Capture the cell that displays the provided text and extract its [X, Y] central coordinate. 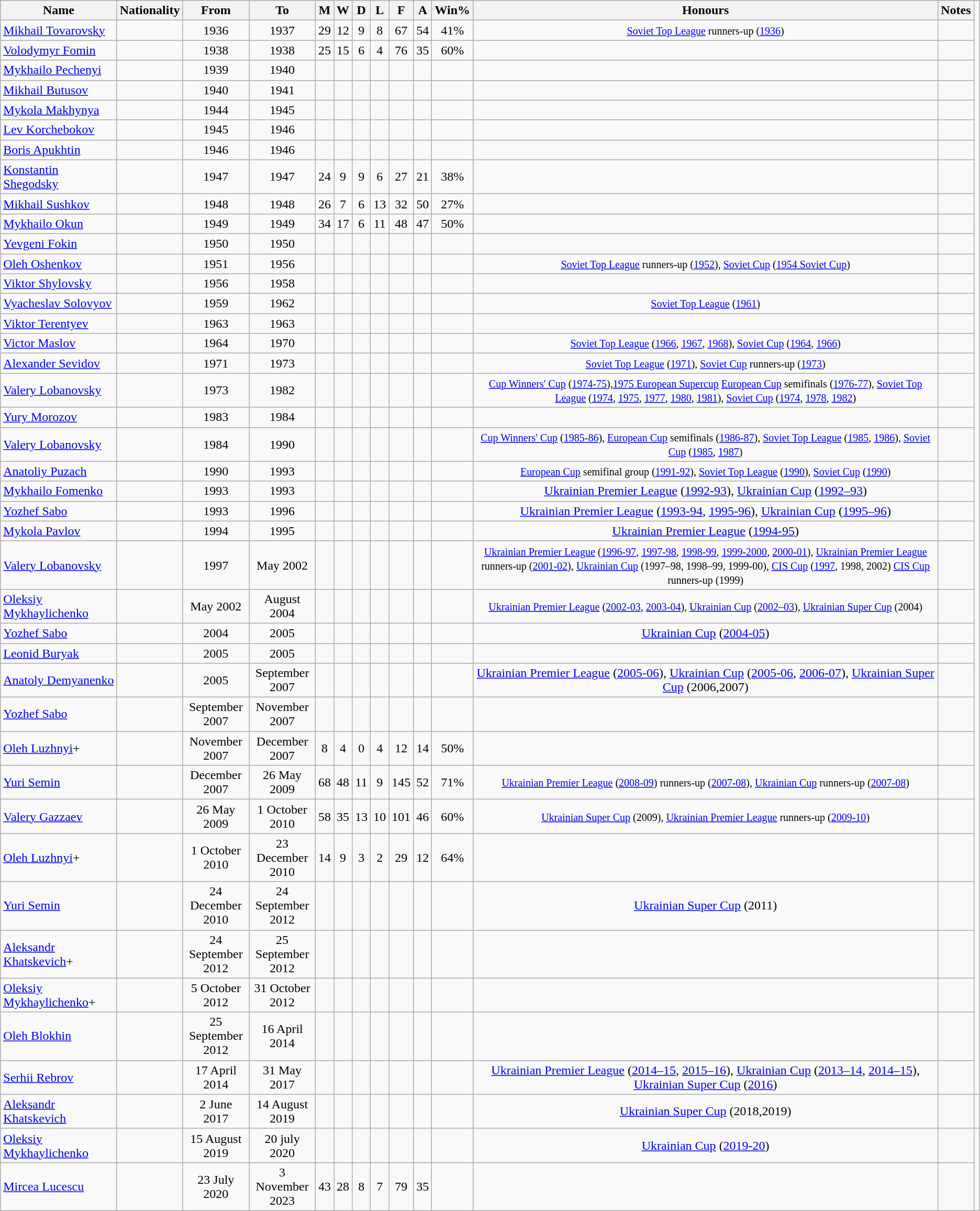
25 [325, 50]
Mykhailo Fomenko [59, 491]
1962 [283, 304]
Cup Winners' Cup (1985-86), European Cup semifinals (1986-87), Soviet Top League (1985, 1986), Soviet Cup (1985, 1987) [706, 444]
Win% [452, 10]
Mikhail Tovarovsky [59, 30]
27% [452, 204]
5 October2012 [216, 995]
Mircea Lucescu [59, 1186]
101 [401, 817]
To [283, 10]
D [361, 10]
1958 [283, 284]
Yury Morozov [59, 417]
68 [325, 782]
Notes [956, 10]
Alexander Sevidov [59, 363]
Ukrainian Premier League (2008-09) runners-up (2007-08), Ukrainian Cup runners-up (2007-08) [706, 782]
1941 [283, 90]
24 December2010 [216, 906]
1936 [216, 30]
Viktor Terentyev [59, 324]
Oleh Oshenkov [59, 263]
Viktor Shylovsky [59, 284]
47 [423, 224]
34 [325, 224]
Ukrainian Super Cup (2009), Ukrainian Premier League runners-up (2009-10) [706, 817]
58 [325, 817]
Leonid Buryak [59, 653]
Valery Gazzaev [59, 817]
3 [361, 858]
27 [401, 177]
76 [401, 50]
Aleksandr Khatskevich+ [59, 954]
1971 [216, 363]
Ukrainian Cup (2004-05) [706, 633]
Ukrainian Premier League (2002-03, 2003-04), Ukrainian Cup (2002–03), Ukrainian Super Cup (2004) [706, 606]
15 August2019 [216, 1146]
54 [423, 30]
0 [361, 749]
1937 [283, 30]
2004 [216, 633]
Mykhailo Pechenyi [59, 70]
A [423, 10]
1970 [283, 343]
Victor Maslov [59, 343]
10 [380, 817]
Oleksiy Mykhaylichenko+ [59, 995]
Ukrainian Cup (2019-20) [706, 1146]
24 [325, 177]
Ukrainian Premier League (1993-94, 1995-96), Ukrainian Cup (1995–96) [706, 511]
1959 [216, 304]
Soviet Top League runners-up (1936) [706, 30]
46 [423, 817]
41% [452, 30]
1983 [216, 417]
1996 [283, 511]
64% [452, 858]
Anatoly Demyanenko [59, 681]
1951 [216, 263]
20 july2020 [283, 1146]
F [401, 10]
79 [401, 1186]
Mykola Pavlov [59, 531]
50 [423, 204]
From [216, 10]
Ukrainian Super Cup (2018,2019) [706, 1111]
Ukrainian Premier League (2014–15, 2015–16), Ukrainian Cup (2013–14, 2014–15), Ukrainian Super Cup (2016) [706, 1077]
1964 [216, 343]
31 October2012 [283, 995]
31 May2017 [283, 1077]
Anatoliy Puzach [59, 471]
16 April2014 [283, 1036]
Vyacheslav Solovyov [59, 304]
14 August2019 [283, 1111]
Name [59, 10]
Boris Apukhtin [59, 150]
Honours [706, 10]
Nationality [150, 10]
Ukrainian Premier League (1994-95) [706, 531]
17 April2014 [216, 1077]
1995 [283, 531]
Soviet Top League (1966, 1967, 1968), Soviet Cup (1964, 1966) [706, 343]
26 [325, 204]
W [343, 10]
Serhii Rebrov [59, 1077]
Soviet Top League runners-up (1952), Soviet Cup (1954 Soviet Cup) [706, 263]
1939 [216, 70]
3 November2023 [283, 1186]
Aleksandr Khatskevich [59, 1111]
23 December2010 [283, 858]
L [380, 10]
23 July2020 [216, 1186]
21 [423, 177]
145 [401, 782]
Lev Korchebokov [59, 130]
Yevgeni Fokin [59, 243]
Soviet Top League (1961) [706, 304]
Mikhail Butusov [59, 90]
European Cup semifinal group (1991-92), Soviet Top League (1990), Soviet Cup (1990) [706, 471]
67 [401, 30]
1944 [216, 110]
Ukrainian Premier League (1992-93), Ukrainian Cup (1992–93) [706, 491]
43 [325, 1186]
Volodymyr Fomin [59, 50]
1994 [216, 531]
Oleh Blokhin [59, 1036]
August2004 [283, 606]
15 [343, 50]
Soviet Top League (1971), Soviet Cup runners-up (1973) [706, 363]
17 [343, 224]
Ukrainian Super Cup (2011) [706, 906]
1997 [216, 565]
Mikhail Sushkov [59, 204]
Mykola Makhynya [59, 110]
2 [380, 858]
71% [452, 782]
28 [343, 1186]
52 [423, 782]
1982 [283, 391]
Mykhailo Okun [59, 224]
M [325, 10]
Ukrainian Premier League (2005-06), Ukrainian Cup (2005-06, 2006-07), Ukrainian Super Cup (2006,2007) [706, 681]
38% [452, 177]
Konstantin Shegodsky [59, 177]
2 June2017 [216, 1111]
32 [401, 204]
